Return the (X, Y) coordinate for the center point of the cell that contains the specified text.  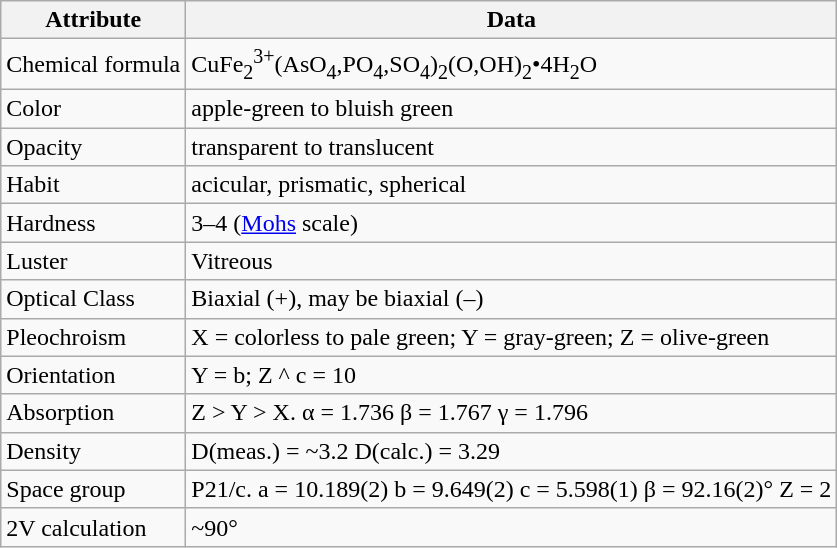
CuFe23+(AsO4,PO4,SO4)2(O,OH)2•4H2O (512, 64)
Absorption (94, 413)
Color (94, 109)
transparent to translucent (512, 147)
Optical Class (94, 299)
Luster (94, 261)
Density (94, 451)
Pleochroism (94, 337)
Biaxial (+), may be biaxial (–) (512, 299)
Habit (94, 185)
Opacity (94, 147)
~90° (512, 527)
Orientation (94, 375)
Data (512, 20)
acicular, prismatic, spherical (512, 185)
Attribute (94, 20)
Chemical formula (94, 64)
Z > Y > X. α = 1.736 β = 1.767 γ = 1.796 (512, 413)
Vitreous (512, 261)
Space group (94, 489)
Y = b; Z ^ c = 10 (512, 375)
Hardness (94, 223)
apple-green to bluish green (512, 109)
D(meas.) = ~3.2 D(calc.) = 3.29 (512, 451)
X = colorless to pale green; Y = gray-green; Z = olive-green (512, 337)
2V calculation (94, 527)
3–4 (Mohs scale) (512, 223)
P21/c. a = 10.189(2) b = 9.649(2) c = 5.598(1) β = 92.16(2)° Z = 2 (512, 489)
